Capture the cell that displays the provided text and extract its [X, Y] central coordinate. 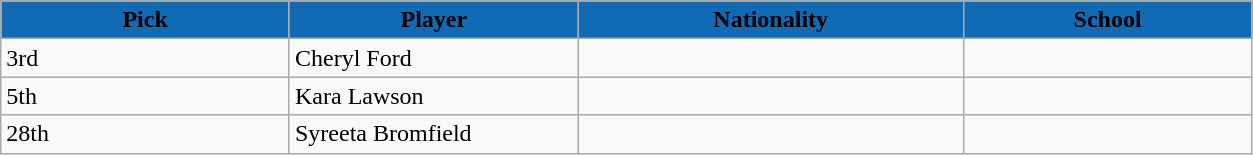
3rd [146, 58]
Syreeta Bromfield [434, 134]
School [1108, 20]
Nationality [770, 20]
Kara Lawson [434, 96]
Cheryl Ford [434, 58]
Player [434, 20]
5th [146, 96]
28th [146, 134]
Pick [146, 20]
